Output the (x, y) coordinate of the center of the cell containing the given text.  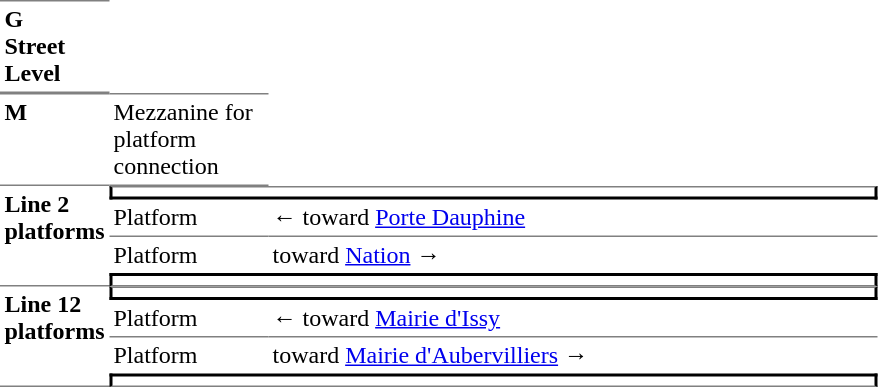
Line 12 platforms (54, 336)
← toward Porte Dauphine (572, 219)
M (54, 140)
Mezzanine for platform connection (188, 140)
Line 2 platforms (54, 236)
GStreet Level (54, 46)
← toward Mairie d'Issy (572, 319)
toward Mairie d'Aubervilliers → (572, 356)
toward Nation → (572, 255)
